Search for the cell housing the specified text and yield its [X, Y] center coordinate. 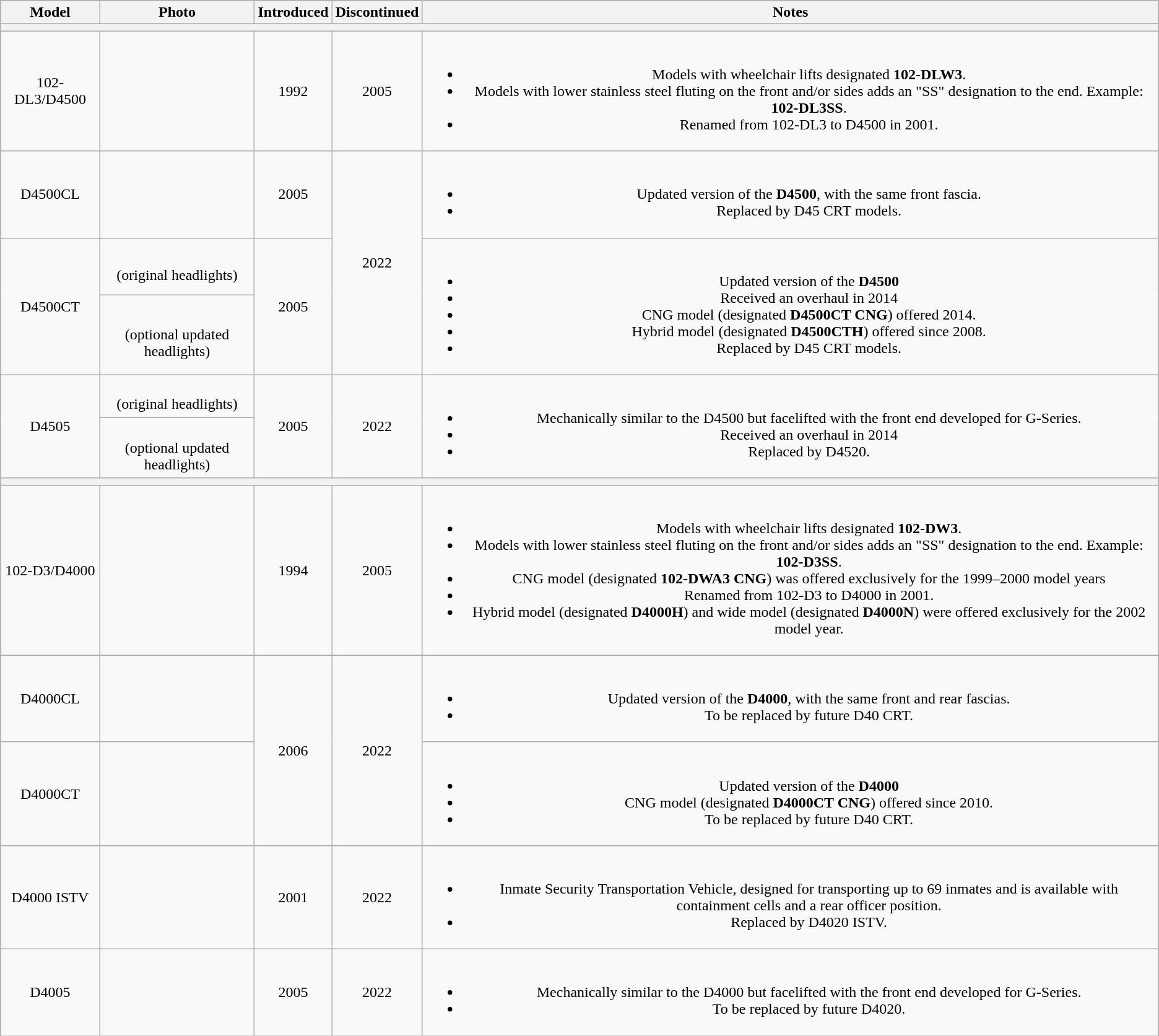
Model [50, 12]
2001 [293, 897]
D4500CT [50, 306]
D4000CL [50, 699]
Notes [790, 12]
1994 [293, 570]
D4005 [50, 992]
Mechanically similar to the D4000 but facelifted with the front end developed for G-Series.To be replaced by future D4020. [790, 992]
Discontinued [377, 12]
102-D3/D4000 [50, 570]
Updated version of the D4000CNG model (designated D4000CT CNG) offered since 2010.To be replaced by future D40 CRT. [790, 794]
Introduced [293, 12]
D4505 [50, 426]
Photo [177, 12]
Updated version of the D4500, with the same front fascia.Replaced by D45 CRT models. [790, 194]
Updated version of the D4000, with the same front and rear fascias.To be replaced by future D40 CRT. [790, 699]
Mechanically similar to the D4500 but facelifted with the front end developed for G-Series.Received an overhaul in 2014Replaced by D4520. [790, 426]
D4500CL [50, 194]
D4000 ISTV [50, 897]
D4000CT [50, 794]
1992 [293, 91]
102-DL3/D4500 [50, 91]
2006 [293, 751]
